Pinpoint the cell where the given text exists, returning its [x, y] midpoint coordinate. 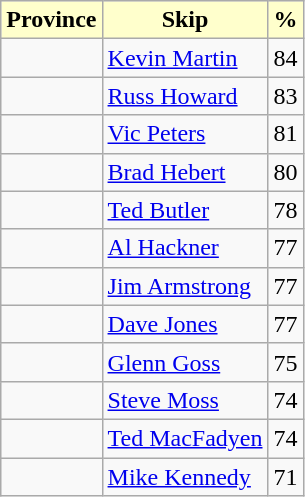
Steve Moss [185, 400]
Russ Howard [185, 96]
Glenn Goss [185, 362]
Ted Butler [185, 210]
83 [286, 96]
Al Hackner [185, 248]
Jim Armstrong [185, 286]
80 [286, 172]
Province [52, 20]
% [286, 20]
84 [286, 58]
Ted MacFadyen [185, 438]
Skip [185, 20]
71 [286, 477]
Brad Hebert [185, 172]
Mike Kennedy [185, 477]
Vic Peters [185, 134]
75 [286, 362]
Dave Jones [185, 324]
81 [286, 134]
Kevin Martin [185, 58]
78 [286, 210]
